Return the [x, y] coordinate for the center point of the cell that contains the specified text.  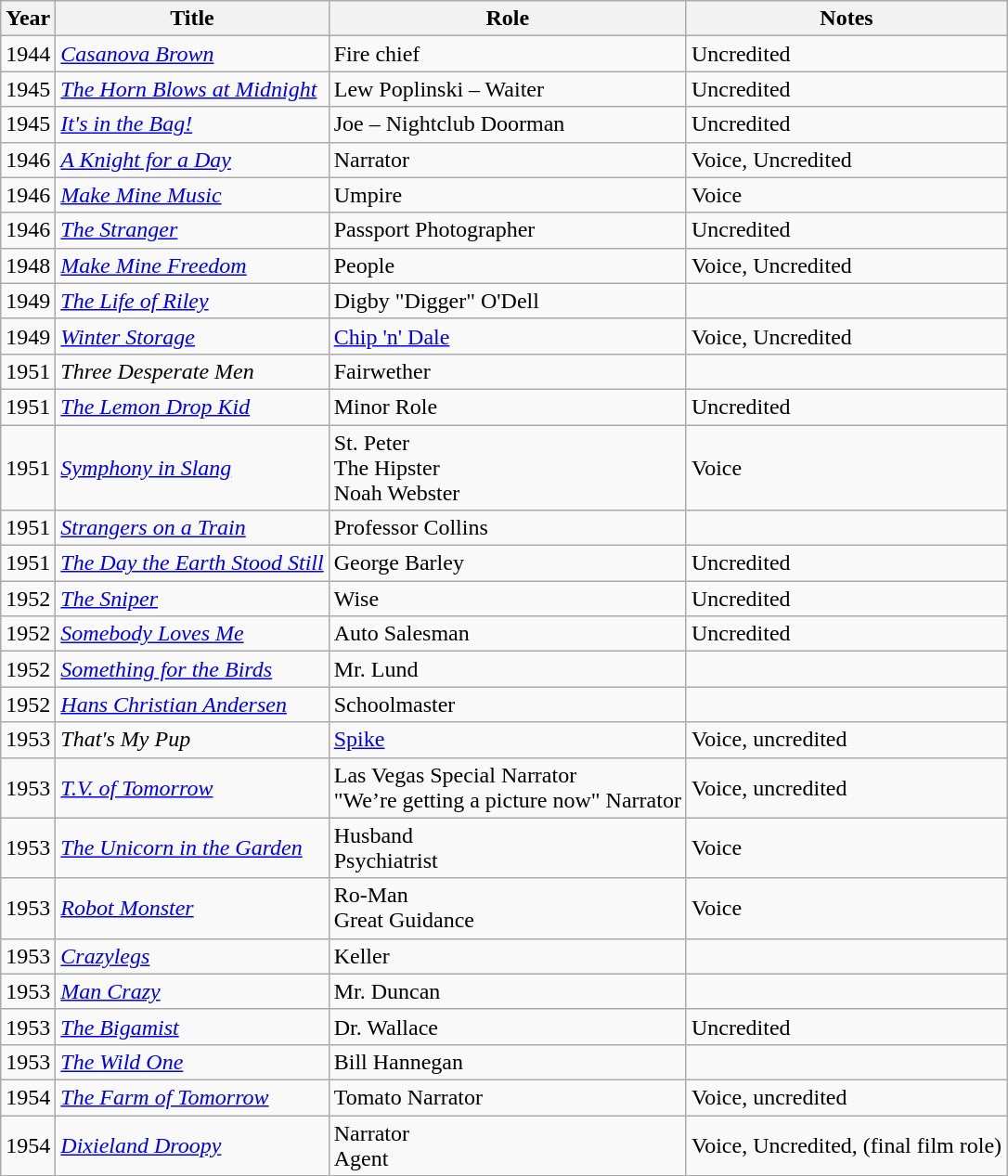
Spike [507, 740]
The Farm of Tomorrow [192, 1097]
Schoolmaster [507, 704]
Strangers on a Train [192, 528]
Mr. Duncan [507, 991]
Three Desperate Men [192, 371]
Keller [507, 956]
Lew Poplinski – Waiter [507, 89]
Title [192, 19]
Umpire [507, 195]
The Life of Riley [192, 301]
Digby "Digger" O'Dell [507, 301]
Dr. Wallace [507, 1027]
Hans Christian Andersen [192, 704]
Dixieland Droopy [192, 1145]
Crazylegs [192, 956]
Notes [846, 19]
George Barley [507, 563]
Year [28, 19]
NarratorAgent [507, 1145]
HusbandPsychiatrist [507, 848]
Robot Monster [192, 908]
Mr. Lund [507, 669]
Las Vegas Special Narrator"We’re getting a picture now" Narrator [507, 787]
The Lemon Drop Kid [192, 407]
Somebody Loves Me [192, 634]
Casanova Brown [192, 54]
Make Mine Freedom [192, 265]
The Wild One [192, 1062]
Joe – Nightclub Doorman [507, 124]
Minor Role [507, 407]
Symphony in Slang [192, 468]
Tomato Narrator [507, 1097]
T.V. of Tomorrow [192, 787]
That's My Pup [192, 740]
1944 [28, 54]
Make Mine Music [192, 195]
The Bigamist [192, 1027]
The Horn Blows at Midnight [192, 89]
The Day the Earth Stood Still [192, 563]
Auto Salesman [507, 634]
Passport Photographer [507, 230]
Fire chief [507, 54]
Ro-ManGreat Guidance [507, 908]
St. PeterThe HipsterNoah Webster [507, 468]
1948 [28, 265]
Professor Collins [507, 528]
Winter Storage [192, 336]
It's in the Bag! [192, 124]
Fairwether [507, 371]
Voice, Uncredited, (final film role) [846, 1145]
The Unicorn in the Garden [192, 848]
Bill Hannegan [507, 1062]
Narrator [507, 160]
The Stranger [192, 230]
The Sniper [192, 599]
Role [507, 19]
Something for the Birds [192, 669]
Chip 'n' Dale [507, 336]
Man Crazy [192, 991]
Wise [507, 599]
A Knight for a Day [192, 160]
People [507, 265]
